Return the (X, Y) coordinate for the center point of the cell that contains the specified text.  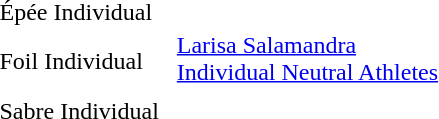
Larisa SalamandraIndividual Neutral Athletes (307, 58)
